Find where the given text appears and provide that cell's center as [x, y] coordinate. 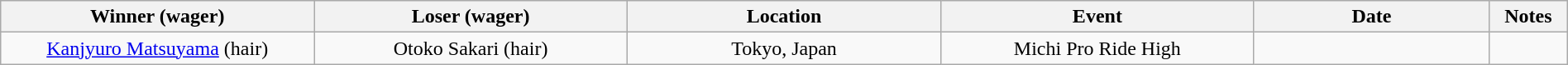
Notes [1528, 17]
Date [1371, 17]
Kanjyuro Matsuyama (hair) [157, 48]
Winner (wager) [157, 17]
Otoko Sakari (hair) [471, 48]
Tokyo, Japan [784, 48]
Loser (wager) [471, 17]
Location [784, 17]
Michi Pro Ride High [1097, 48]
Event [1097, 17]
